Determine the (X, Y) coordinate at the center of the cell enclosing the given text.  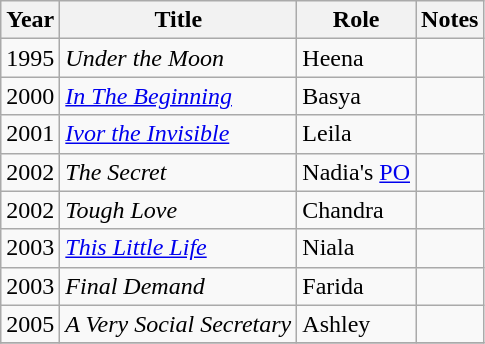
Ivor the Invisible (178, 134)
A Very Social Secretary (178, 324)
Ashley (356, 324)
In The Beginning (178, 96)
This Little Life (178, 248)
2005 (30, 324)
Under the Moon (178, 58)
Farida (356, 286)
Final Demand (178, 286)
Title (178, 20)
2000 (30, 96)
Heena (356, 58)
2001 (30, 134)
Year (30, 20)
Nadia's PO (356, 172)
Tough Love (178, 210)
Notes (450, 20)
1995 (30, 58)
Leila (356, 134)
Niala (356, 248)
Role (356, 20)
The Secret (178, 172)
Chandra (356, 210)
Basya (356, 96)
